Identify which cell holds the provided text, then report its (X, Y) central coordinate. 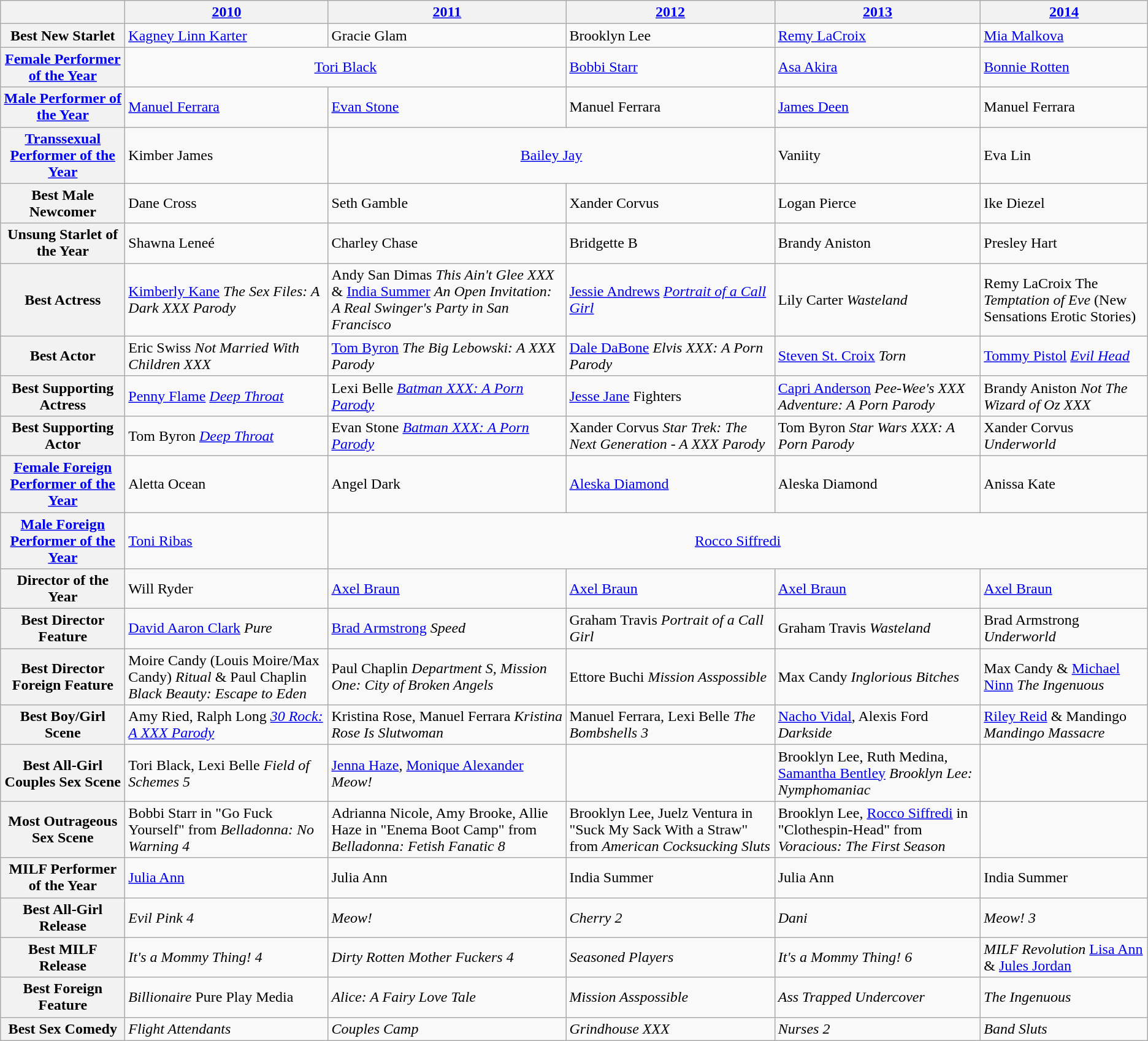
Tommy Pistol Evil Head (1064, 356)
MILF Performer of the Year (63, 878)
Best Director Foreign Feature (63, 677)
Charley Chase (447, 243)
Brandy Aniston Not The Wizard of Oz XXX (1064, 396)
Vaniity (878, 155)
Steven St. Croix Torn (878, 356)
Asa Akira (878, 67)
Nacho Vidal, Alexis Ford Darkside (878, 725)
Best MILF Release (63, 958)
It's a Mommy Thing! 4 (227, 958)
Most Outrageous Sex Scene (63, 829)
Presley Hart (1064, 243)
Kristina Rose, Manuel Ferrara Kristina Rose Is Slutwoman (447, 725)
Brooklyn Lee, Ruth Medina, Samantha Bentley Brooklyn Lee: Nymphomaniac (878, 773)
Max Candy Inglorious Bitches (878, 677)
Anissa Kate (1064, 484)
Eric Swiss Not Married With Children XXX (227, 356)
Gracie Glam (447, 36)
2010 (227, 12)
Best Actor (63, 356)
Male Foreign Performer of the Year (63, 541)
Tori Black, Lexi Belle Field of Schemes 5 (227, 773)
Ike Diezel (1064, 204)
Brandy Aniston (878, 243)
Angel Dark (447, 484)
Bobbi Starr (670, 67)
Kagney Linn Karter (227, 36)
Tom Byron The Big Lebowski: A XXX Parody (447, 356)
Toni Ribas (227, 541)
Unsung Starlet of the Year (63, 243)
Evan Stone Batman XXX: A Porn Parody (447, 435)
Max Candy & Michael Ninn The Ingenuous (1064, 677)
Xander Corvus Star Trek: The Next Generation - A XXX Parody (670, 435)
Bobbi Starr in "Go Fuck Yourself" from Belladonna: No Warning 4 (227, 829)
Mission Asspossible (670, 997)
Best Boy/Girl Scene (63, 725)
Brad Armstrong Speed (447, 629)
Manuel Ferrara, Lexi Belle The Bombshells 3 (670, 725)
Nurses 2 (878, 1029)
Couples Camp (447, 1029)
Tom Byron Star Wars XXX: A Porn Parody (878, 435)
Eva Lin (1064, 155)
Amy Ried, Ralph Long 30 Rock: A XXX Parody (227, 725)
Dane Cross (227, 204)
It's a Mommy Thing! 6 (878, 958)
Penny Flame Deep Throat (227, 396)
James Deen (878, 107)
Tom Byron Deep Throat (227, 435)
Logan Pierce (878, 204)
Brooklyn Lee, Juelz Ventura in "Suck My Sack With a Straw" from American Cocksucking Sluts (670, 829)
Best Supporting Actress (63, 396)
Jesse Jane Fighters (670, 396)
Kimber James (227, 155)
Grindhouse XXX (670, 1029)
Flight Attendants (227, 1029)
Graham Travis Wasteland (878, 629)
Meow! 3 (1064, 917)
Best Sex Comedy (63, 1029)
Director of the Year (63, 589)
Brooklyn Lee (670, 36)
Mia Malkova (1064, 36)
Shawna Leneé (227, 243)
Dirty Rotten Mother Fuckers 4 (447, 958)
Brad Armstrong Underworld (1064, 629)
Evan Stone (447, 107)
Best All-Girl Release (63, 917)
Dale DaBone Elvis XXX: A Porn Parody (670, 356)
David Aaron Clark Pure (227, 629)
Tori Black (346, 67)
Kimberly Kane The Sex Files: A Dark XXX Parody (227, 299)
Ass Trapped Undercover (878, 997)
Riley Reid & Mandingo Mandingo Massacre (1064, 725)
Rocco Siffredi (738, 541)
Paul Chaplin Department S, Mission One: City of Broken Angels (447, 677)
Best Supporting Actor (63, 435)
Best Foreign Feature (63, 997)
Lily Carter Wasteland (878, 299)
Best New Starlet (63, 36)
Male Performer of the Year (63, 107)
2013 (878, 12)
Best Director Feature (63, 629)
Dani (878, 917)
Best All-Girl Couples Sex Scene (63, 773)
Bridgette B (670, 243)
Graham Travis Portrait of a Call Girl (670, 629)
2014 (1064, 12)
Aletta Ocean (227, 484)
Seth Gamble (447, 204)
Jenna Haze, Monique Alexander Meow! (447, 773)
Ettore Buchi Mission Asspossible (670, 677)
Capri Anderson Pee-Wee's XXX Adventure: A Porn Parody (878, 396)
Billionaire Pure Play Media (227, 997)
Moire Candy (Louis Moire/Max Candy) Ritual & Paul Chaplin Black Beauty: Escape to Eden (227, 677)
MILF Revolution Lisa Ann & Jules Jordan (1064, 958)
Best Actress (63, 299)
2012 (670, 12)
Band Sluts (1064, 1029)
Female Foreign Performer of the Year (63, 484)
Jessie Andrews Portrait of a Call Girl (670, 299)
2011 (447, 12)
Andy San Dimas This Ain't Glee XXX & India Summer An Open Invitation: A Real Swinger's Party in San Francisco (447, 299)
Xander Corvus Underworld (1064, 435)
Adrianna Nicole, Amy Brooke, Allie Haze in "Enema Boot Camp" from Belladonna: Fetish Fanatic 8 (447, 829)
Cherry 2 (670, 917)
Brooklyn Lee, Rocco Siffredi in "Clothespin-Head" from Voracious: The First Season (878, 829)
Remy LaCroix The Temptation of Eve (New Sensations Erotic Stories) (1064, 299)
Evil Pink 4 (227, 917)
Transsexual Performer of the Year (63, 155)
Best Male Newcomer (63, 204)
Female Performer of the Year (63, 67)
Bailey Jay (551, 155)
The Ingenuous (1064, 997)
Seasoned Players (670, 958)
Alice: A Fairy Love Tale (447, 997)
Meow! (447, 917)
Remy LaCroix (878, 36)
Xander Corvus (670, 204)
Bonnie Rotten (1064, 67)
Lexi Belle Batman XXX: A Porn Parody (447, 396)
Will Ryder (227, 589)
